Output the (X, Y) coordinate of the center of the cell containing the given text.  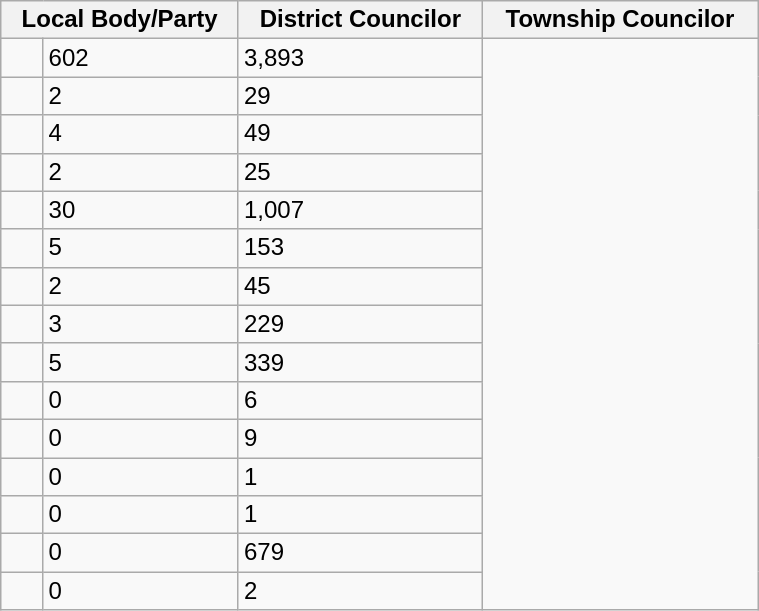
Local Body/Party (120, 20)
4 (140, 134)
6 (360, 400)
679 (360, 553)
Township Councilor (620, 20)
3 (140, 324)
9 (360, 438)
3,893 (360, 58)
30 (140, 210)
49 (360, 134)
29 (360, 96)
1,007 (360, 210)
District Councilor (360, 20)
45 (360, 286)
229 (360, 324)
25 (360, 172)
153 (360, 248)
339 (360, 362)
602 (140, 58)
